Output the [X, Y] coordinate of the center of the cell containing the given text.  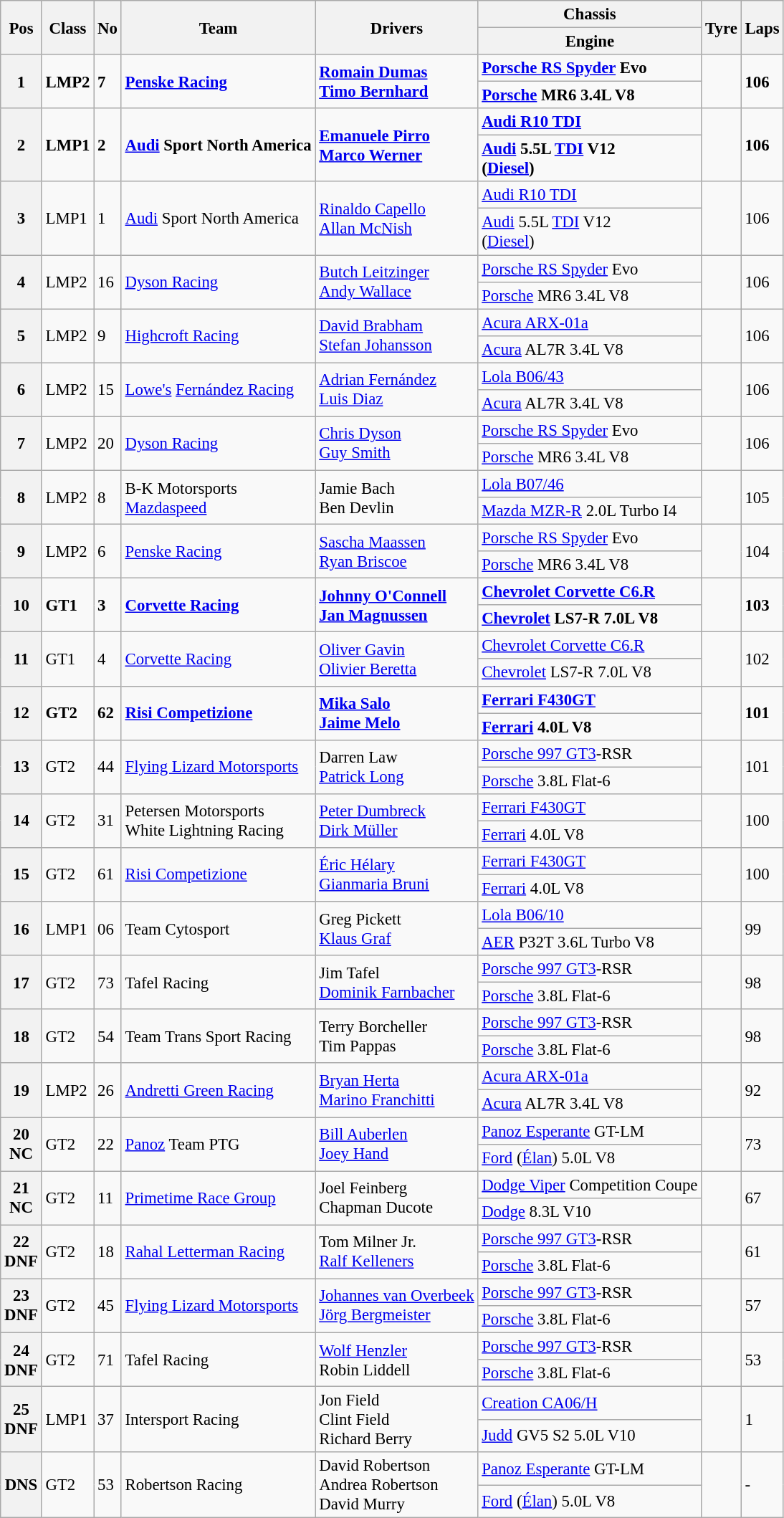
Mika Salo Jaime Melo [397, 712]
David Robertson Andrea Robertson David Murry [397, 1485]
92 [763, 1091]
Terry Borcheller Tim Pappas [397, 1036]
17 [21, 982]
Adrian Fernández Luis Diaz [397, 390]
26 [107, 1091]
AER P32T 3.6L Turbo V8 [590, 942]
57 [763, 1306]
10 [21, 605]
Lola B06/10 [590, 915]
Team [218, 27]
Dodge 8.3L V10 [590, 1211]
Primetime Race Group [218, 1198]
DNS [21, 1485]
Tyre [721, 27]
Andretti Green Racing [218, 1091]
Butch Leitzinger Andy Wallace [397, 282]
Sascha Maassen Ryan Briscoe [397, 552]
Romain Dumas Timo Bernhard [397, 82]
- [763, 1485]
Lowe's Fernández Racing [218, 390]
21NC [21, 1198]
Drivers [397, 27]
Darren Law Patrick Long [397, 767]
Lola B06/43 [590, 376]
Jon Field Clint Field Richard Berry [397, 1420]
45 [107, 1306]
23DNF [21, 1306]
Jamie Bach Ben Devlin [397, 497]
Intersport Racing [218, 1420]
19 [21, 1091]
31 [107, 821]
Bill Auberlen Joey Hand [397, 1144]
104 [763, 552]
102 [763, 659]
Highcroft Racing [218, 335]
25DNF [21, 1420]
37 [107, 1420]
44 [107, 767]
105 [763, 497]
Éric Hélary Gianmaria Bruni [397, 874]
Judd GV5 S2 5.0L V10 [590, 1436]
20 [107, 443]
Chris Dyson Guy Smith [397, 443]
Mazda MZR-R 2.0L Turbo I4 [590, 511]
13 [21, 767]
B-K Motorsports Mazdaspeed [218, 497]
Greg Pickett Klaus Graf [397, 929]
Peter Dumbreck Dirk Müller [397, 821]
Laps [763, 27]
Bryan Herta Marino Franchitti [397, 1091]
67 [763, 1198]
Team Cytosport [218, 929]
Panoz Team PTG [218, 1144]
Lola B07/46 [590, 484]
No [107, 27]
Johannes van Overbeek Jörg Bergmeister [397, 1306]
Engine [590, 42]
Tom Milner Jr. Ralf Kelleners [397, 1251]
Team Trans Sport Racing [218, 1036]
Johnny O'Connell Jan Magnussen [397, 605]
99 [763, 929]
24DNF [21, 1359]
Creation CA06/H [590, 1403]
Emanuele Pirro Marco Werner [397, 145]
06 [107, 929]
Dodge Viper Competition Coupe [590, 1185]
Class [67, 27]
Joel Feinberg Chapman Ducote [397, 1198]
Rahal Letterman Racing [218, 1251]
Pos [21, 27]
20NC [21, 1144]
103 [763, 605]
Jim Tafel Dominik Farnbacher [397, 982]
22DNF [21, 1251]
Oliver Gavin Olivier Beretta [397, 659]
54 [107, 1036]
12 [21, 712]
Rinaldo Capello Allan McNish [397, 219]
Robertson Racing [218, 1485]
71 [107, 1359]
David Brabham Stefan Johansson [397, 335]
Chassis [590, 14]
14 [21, 821]
5 [21, 335]
Petersen Motorsports White Lightning Racing [218, 821]
Wolf Henzler Robin Liddell [397, 1359]
22 [107, 1144]
62 [107, 712]
